Capture the cell that displays the provided text and extract its [x, y] central coordinate. 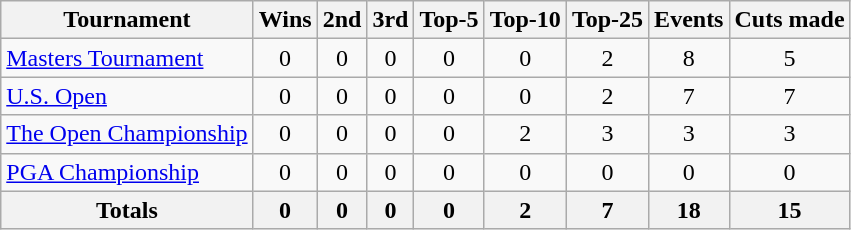
Masters Tournament [127, 58]
15 [790, 210]
Wins [285, 20]
U.S. Open [127, 96]
3rd [390, 20]
Top-10 [525, 20]
Tournament [127, 20]
Top-5 [449, 20]
5 [790, 58]
2nd [342, 20]
PGA Championship [127, 172]
8 [689, 58]
Events [689, 20]
18 [689, 210]
Top-25 [607, 20]
Totals [127, 210]
The Open Championship [127, 134]
Cuts made [790, 20]
